Identify which cell holds the provided text, then report its [x, y] central coordinate. 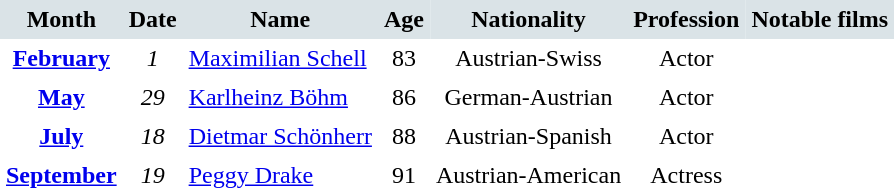
February [62, 58]
Austrian-Spanish [528, 136]
Maximilian Schell [280, 58]
29 [153, 98]
Austrian-Swiss [528, 58]
Month [62, 20]
July [62, 136]
88 [404, 136]
1 [153, 58]
Notable films [820, 20]
18 [153, 136]
Karlheinz Böhm [280, 98]
Age [404, 20]
Name [280, 20]
Nationality [528, 20]
Date [153, 20]
May [62, 98]
Dietmar Schönherr [280, 136]
86 [404, 98]
Profession [686, 20]
83 [404, 58]
German-Austrian [528, 98]
